Pinpoint the cell where the given text exists, returning its [x, y] midpoint coordinate. 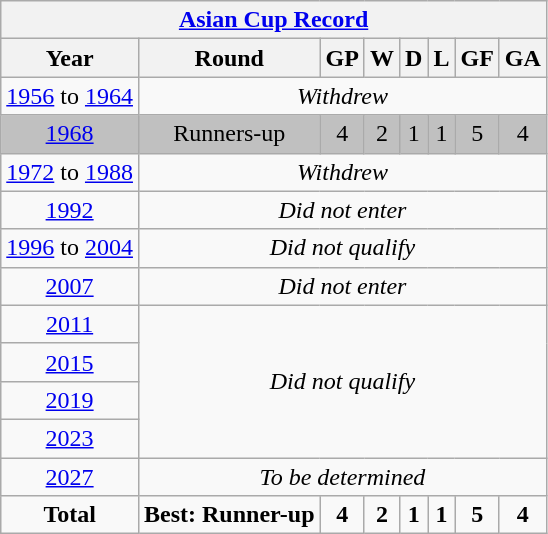
Round [229, 58]
GA [522, 58]
To be determined [342, 477]
GP [342, 58]
W [382, 58]
1956 to 1964 [70, 96]
Year [70, 58]
1972 to 1988 [70, 172]
2007 [70, 286]
D [413, 58]
1996 to 2004 [70, 248]
Total [70, 515]
2019 [70, 400]
2027 [70, 477]
1968 [70, 134]
1992 [70, 210]
Runners-up [229, 134]
2023 [70, 438]
L [442, 58]
GF [477, 58]
Asian Cup Record [274, 20]
2015 [70, 362]
Best: Runner-up [229, 515]
2011 [70, 324]
